Scan for the cell matching the given text and deliver its (X, Y) coordinate at center. 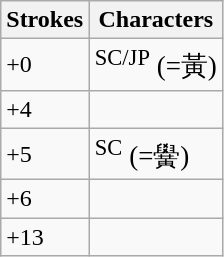
+4 (45, 109)
SC/JP (=黃) (156, 64)
Strokes (45, 20)
+5 (45, 154)
+13 (45, 237)
Characters (156, 20)
+6 (45, 198)
SC (=黌) (156, 154)
+0 (45, 64)
